Output the [X, Y] coordinate of the center of the cell containing the given text.  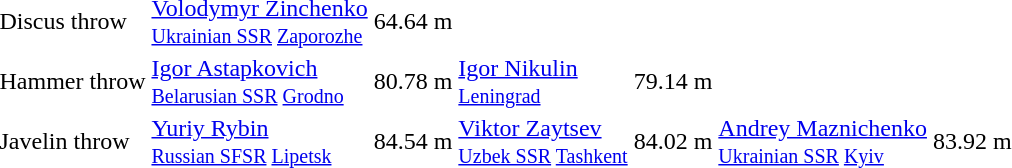
Igor AstapkovichBelarusian SSR Grodno [260, 82]
Igor NikulinLeningrad [543, 82]
79.14 m [673, 82]
80.78 m [413, 82]
